Output the [x, y] coordinate of the center of the cell containing the given text.  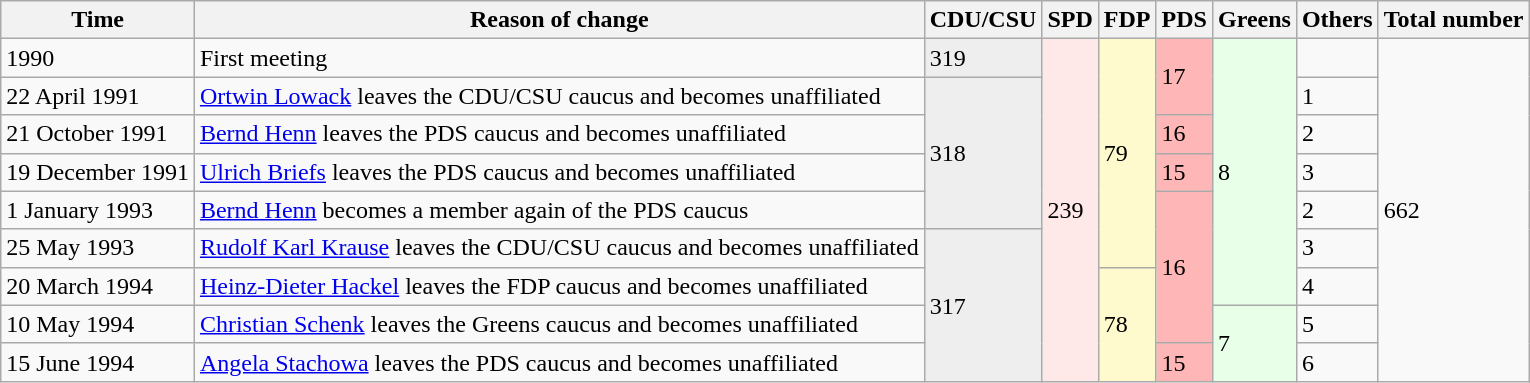
6 [1337, 362]
25 May 1993 [98, 248]
Bernd Henn leaves the PDS caucus and becomes unaffiliated [559, 134]
7 [1254, 343]
Ulrich Briefs leaves the PDS caucus and becomes unaffiliated [559, 172]
79 [1127, 153]
21 October 1991 [98, 134]
First meeting [559, 58]
Total number [1454, 20]
Reason of change [559, 20]
15 June 1994 [98, 362]
Bernd Henn becomes a member again of the PDS caucus [559, 210]
CDU/CSU [983, 20]
Angela Stachowa leaves the PDS caucus and becomes unaffiliated [559, 362]
FDP [1127, 20]
19 December 1991 [98, 172]
17 [1184, 77]
20 March 1994 [98, 286]
78 [1127, 324]
5 [1337, 324]
8 [1254, 172]
PDS [1184, 20]
Ortwin Lowack leaves the CDU/CSU caucus and becomes unaffiliated [559, 96]
319 [983, 58]
1 [1337, 96]
10 May 1994 [98, 324]
Others [1337, 20]
1 January 1993 [98, 210]
4 [1337, 286]
22 April 1991 [98, 96]
Rudolf Karl Krause leaves the CDU/CSU caucus and becomes unaffiliated [559, 248]
Christian Schenk leaves the Greens caucus and becomes unaffiliated [559, 324]
Greens [1254, 20]
1990 [98, 58]
Heinz-Dieter Hackel leaves the FDP caucus and becomes unaffiliated [559, 286]
SPD [1070, 20]
317 [983, 305]
Time [98, 20]
318 [983, 153]
239 [1070, 210]
662 [1454, 210]
